From the cell containing the given text, extract its center point as [X, Y] coordinate. 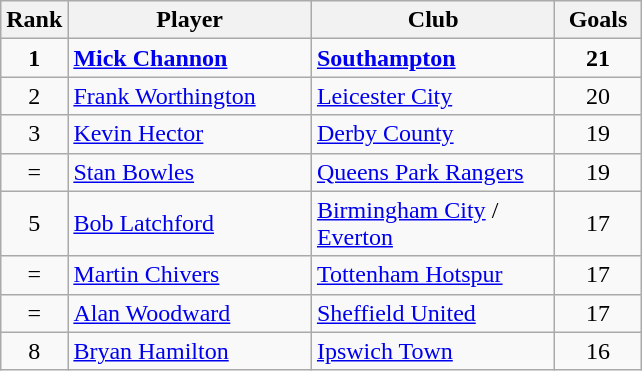
Bryan Hamilton [190, 351]
2 [34, 96]
Alan Woodward [190, 313]
1 [34, 58]
Club [433, 20]
Sheffield United [433, 313]
8 [34, 351]
16 [598, 351]
5 [34, 224]
21 [598, 58]
Frank Worthington [190, 96]
Bob Latchford [190, 224]
Mick Channon [190, 58]
Ipswich Town [433, 351]
Southampton [433, 58]
Tottenham Hotspur [433, 275]
3 [34, 134]
20 [598, 96]
Birmingham City / Everton [433, 224]
Martin Chivers [190, 275]
Goals [598, 20]
Derby County [433, 134]
Kevin Hector [190, 134]
Stan Bowles [190, 172]
Queens Park Rangers [433, 172]
Player [190, 20]
Rank [34, 20]
Leicester City [433, 96]
